Search for the cell housing the specified text and yield its [x, y] center coordinate. 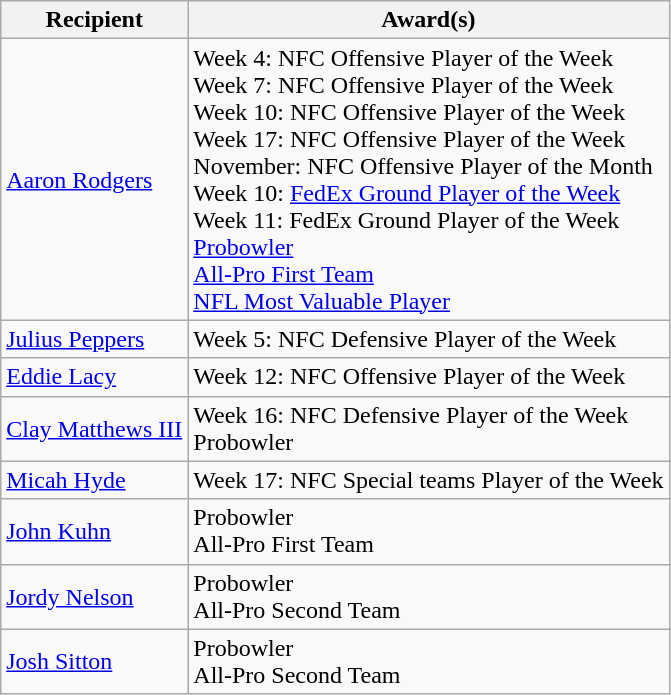
Julius Peppers [94, 339]
Eddie Lacy [94, 377]
ProbowlerAll-Pro First Team [428, 532]
Recipient [94, 20]
Award(s) [428, 20]
Week 12: NFC Offensive Player of the Week [428, 377]
John Kuhn [94, 532]
Micah Hyde [94, 480]
Clay Matthews III [94, 428]
Week 17: NFC Special teams Player of the Week [428, 480]
Week 5: NFC Defensive Player of the Week [428, 339]
Week 16: NFC Defensive Player of the WeekProbowler [428, 428]
Josh Sitton [94, 662]
Aaron Rodgers [94, 180]
Jordy Nelson [94, 596]
